Provide the (X, Y) coordinate of the cell's center where the given text is located.  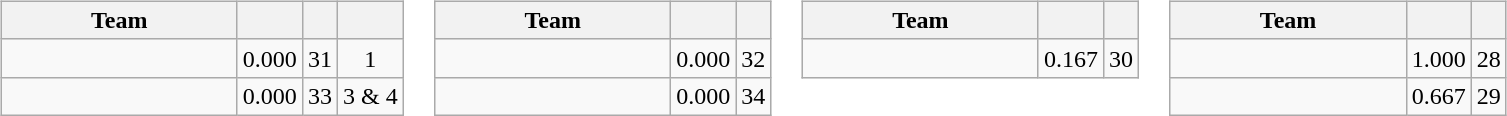
28 (1488, 58)
32 (754, 58)
30 (1120, 58)
1.000 (1438, 58)
0.167 (1070, 58)
33 (320, 96)
34 (754, 96)
29 (1488, 96)
1 (370, 58)
31 (320, 58)
3 & 4 (370, 96)
0.667 (1438, 96)
